Search for the cell housing the specified text and yield its (x, y) center coordinate. 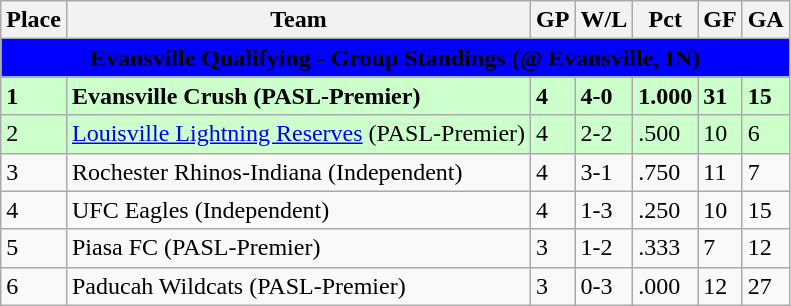
.000 (666, 286)
GA (766, 20)
Paducah Wildcats (PASL-Premier) (298, 286)
Pct (666, 20)
.500 (666, 134)
1-3 (604, 210)
Team (298, 20)
.250 (666, 210)
27 (766, 286)
Evansville Qualifying - Group Standings (@ Evansville, IN) (395, 58)
2 (34, 134)
5 (34, 248)
Louisville Lightning Reserves (PASL-Premier) (298, 134)
3-1 (604, 172)
.750 (666, 172)
2-2 (604, 134)
.333 (666, 248)
Evansville Crush (PASL-Premier) (298, 96)
UFC Eagles (Independent) (298, 210)
GF (720, 20)
Rochester Rhinos-Indiana (Independent) (298, 172)
Place (34, 20)
W/L (604, 20)
1 (34, 96)
11 (720, 172)
4-0 (604, 96)
1.000 (666, 96)
31 (720, 96)
0-3 (604, 286)
GP (553, 20)
1-2 (604, 248)
Piasa FC (PASL-Premier) (298, 248)
